Find where the given text appears and provide that cell's center as [X, Y] coordinate. 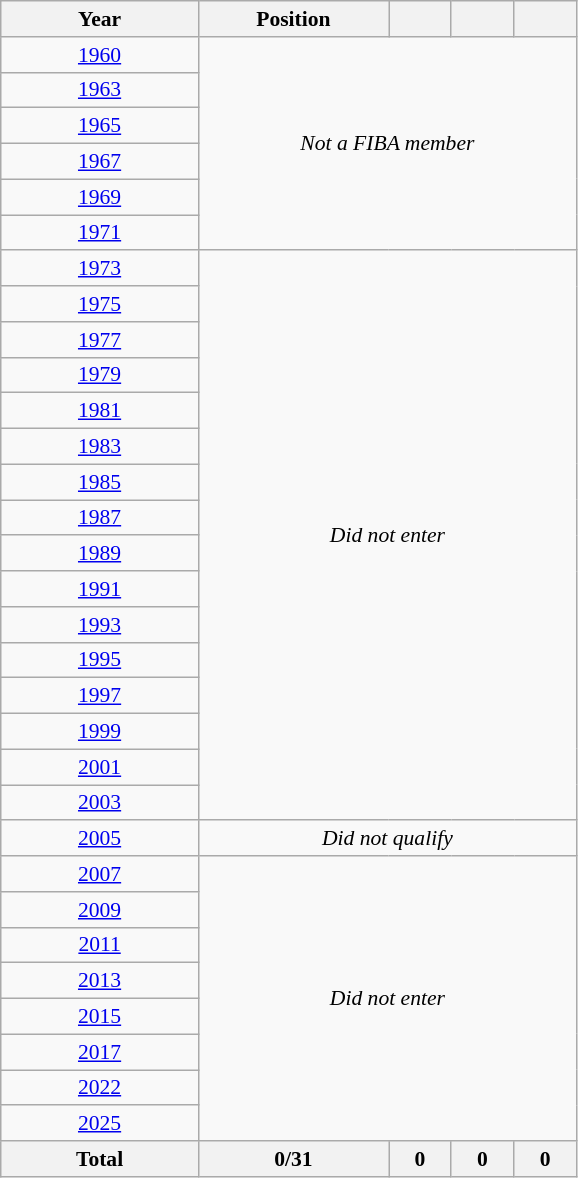
1973 [100, 269]
1997 [100, 696]
2022 [100, 1088]
2007 [100, 874]
1995 [100, 660]
1993 [100, 625]
1969 [100, 197]
1987 [100, 518]
2011 [100, 945]
1975 [100, 304]
1971 [100, 233]
1985 [100, 482]
1983 [100, 447]
2003 [100, 803]
1979 [100, 375]
0/31 [293, 1159]
1999 [100, 732]
1965 [100, 126]
Not a FIBA member [387, 144]
2017 [100, 1052]
Year [100, 19]
Did not qualify [387, 839]
1989 [100, 554]
2025 [100, 1124]
2009 [100, 910]
Total [100, 1159]
2005 [100, 839]
1981 [100, 411]
1967 [100, 162]
1960 [100, 55]
Position [293, 19]
2013 [100, 981]
1991 [100, 589]
1977 [100, 340]
1963 [100, 90]
2015 [100, 1017]
2001 [100, 767]
